Return the (X, Y) coordinate for the center point of the cell that contains the specified text.  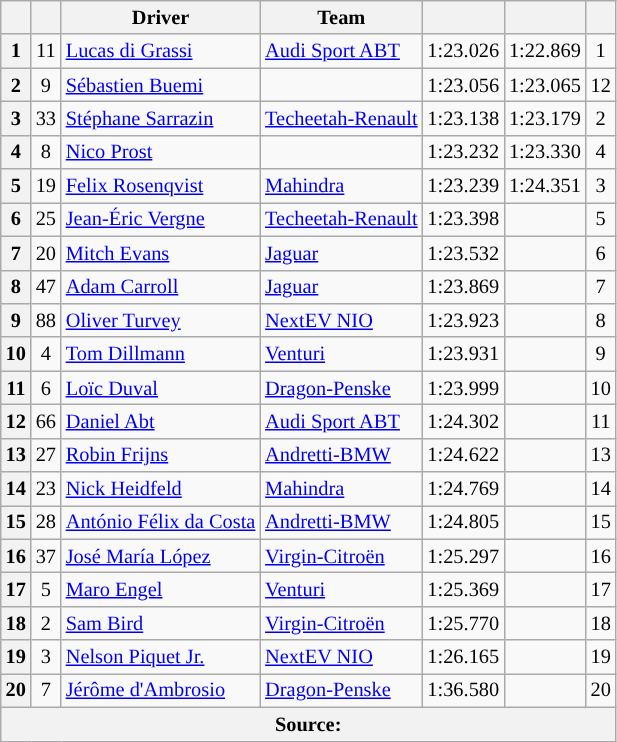
27 (46, 455)
25 (46, 219)
António Félix da Costa (160, 522)
1:23.232 (463, 152)
Team (341, 17)
1:23.138 (463, 118)
1:23.239 (463, 186)
Source: (308, 724)
Nelson Piquet Jr. (160, 657)
1:24.769 (463, 489)
Driver (160, 17)
28 (46, 522)
1:25.369 (463, 589)
66 (46, 421)
Sam Bird (160, 623)
Sébastien Buemi (160, 85)
47 (46, 287)
1:25.297 (463, 556)
Nick Heidfeld (160, 489)
37 (46, 556)
Maro Engel (160, 589)
Jérôme d'Ambrosio (160, 690)
Stéphane Sarrazin (160, 118)
1:23.330 (545, 152)
1:23.923 (463, 320)
1:23.999 (463, 388)
Loïc Duval (160, 388)
Adam Carroll (160, 287)
23 (46, 489)
1:24.805 (463, 522)
1:24.351 (545, 186)
1:23.931 (463, 354)
1:23.398 (463, 219)
1:23.065 (545, 85)
1:24.622 (463, 455)
Lucas di Grassi (160, 51)
José María López (160, 556)
1:23.532 (463, 253)
1:23.026 (463, 51)
Felix Rosenqvist (160, 186)
1:22.869 (545, 51)
Nico Prost (160, 152)
1:23.056 (463, 85)
88 (46, 320)
1:25.770 (463, 623)
Daniel Abt (160, 421)
Jean-Éric Vergne (160, 219)
1:36.580 (463, 690)
1:23.869 (463, 287)
Robin Frijns (160, 455)
33 (46, 118)
1:23.179 (545, 118)
Tom Dillmann (160, 354)
Mitch Evans (160, 253)
Oliver Turvey (160, 320)
1:26.165 (463, 657)
1:24.302 (463, 421)
